Identify which cell holds the provided text, then report its [X, Y] central coordinate. 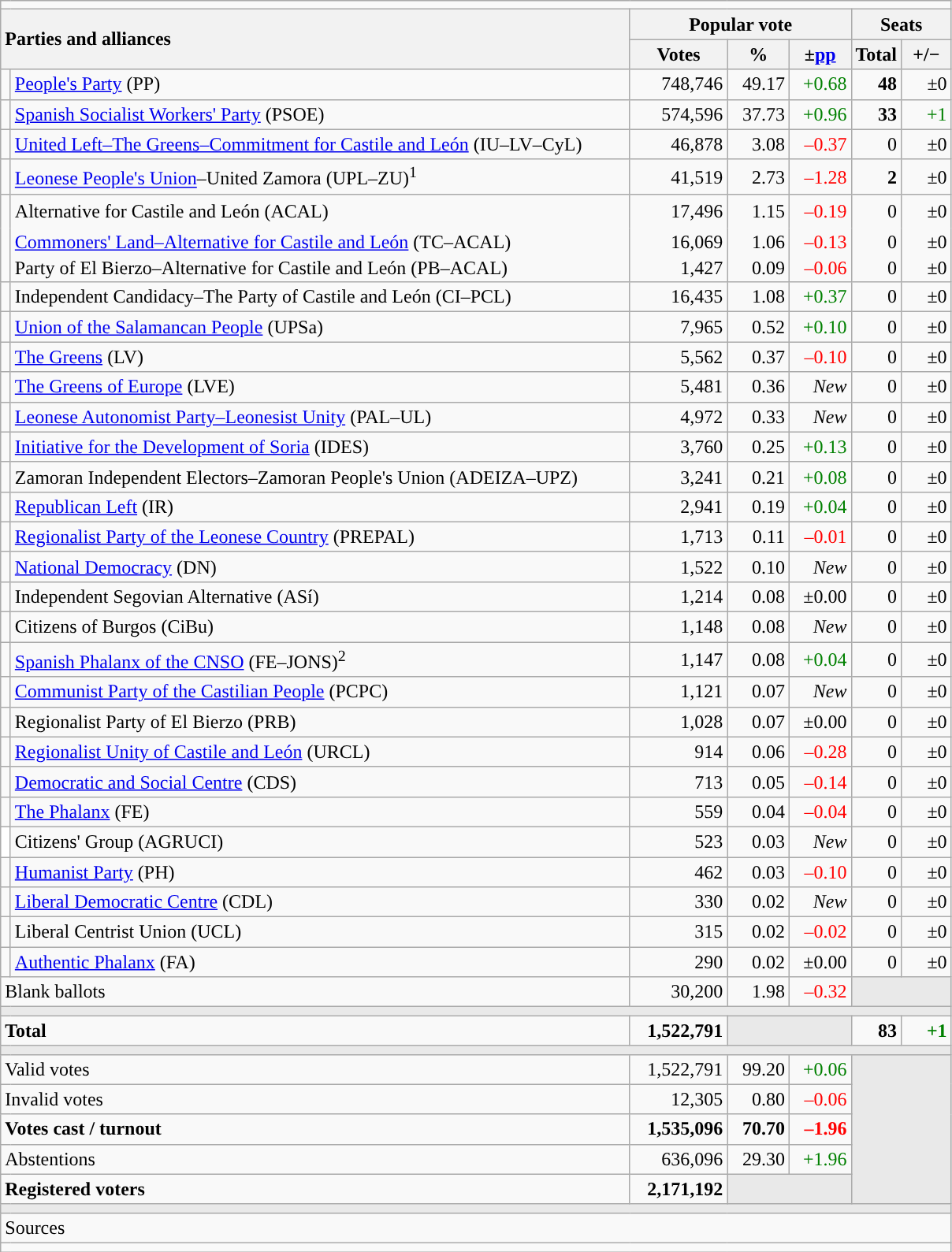
Valid votes [315, 1069]
Union of the Salamancan People (UPSa) [320, 327]
0.11 [758, 537]
4,972 [679, 417]
People's Party (PP) [320, 84]
0.80 [758, 1099]
1,427 [679, 269]
636,096 [679, 1159]
–0.02 [820, 932]
17,496 [679, 211]
462 [679, 872]
0.52 [758, 327]
Authentic Phalanx (FA) [320, 962]
5,481 [679, 387]
Independent Candidacy–The Party of Castile and León (CI–PCL) [320, 297]
Regionalist Party of the Leonese Country (PREPAL) [320, 537]
Invalid votes [315, 1099]
1,147 [679, 660]
Abstentions [315, 1159]
290 [679, 962]
% [758, 54]
Party of El Bierzo–Alternative for Castile and León (PB–ACAL) [320, 269]
70.70 [758, 1129]
12,305 [679, 1099]
0.25 [758, 447]
16,435 [679, 297]
Regionalist Unity of Castile and León (URCL) [320, 752]
+0.10 [820, 327]
Democratic and Social Centre (CDS) [320, 782]
3,241 [679, 477]
523 [679, 841]
0.06 [758, 752]
Popular vote [741, 24]
Humanist Party (PH) [320, 872]
The Phalanx (FE) [320, 812]
Blank ballots [315, 992]
–0.32 [820, 992]
–0.37 [820, 144]
16,069 [679, 242]
0.09 [758, 269]
713 [679, 782]
1,522 [679, 567]
2,941 [679, 507]
914 [679, 752]
–0.13 [820, 242]
+/− [927, 54]
1,121 [679, 692]
+0.68 [820, 84]
Independent Segovian Alternative (ASí) [320, 596]
Spanish Phalanx of the CNSO (FE–JONS)2 [320, 660]
1,535,096 [679, 1129]
748,746 [679, 84]
–0.19 [820, 211]
Liberal Democratic Centre (CDL) [320, 902]
Initiative for the Development of Soria (IDES) [320, 447]
315 [679, 932]
Seats [902, 24]
Republican Left (IR) [320, 507]
Zamoran Independent Electors–Zamoran People's Union (ADEIZA–UPZ) [320, 477]
3,760 [679, 447]
+0.06 [820, 1069]
1,214 [679, 596]
–0.01 [820, 537]
0.05 [758, 782]
33 [876, 114]
1,028 [679, 722]
–0.04 [820, 812]
Registered voters [315, 1189]
0.19 [758, 507]
1.06 [758, 242]
330 [679, 902]
Liberal Centrist Union (UCL) [320, 932]
Leonese Autonomist Party–Leonesist Unity (PAL–UL) [320, 417]
48 [876, 84]
The Greens of Europe (LVE) [320, 387]
Citizens of Burgos (CiBu) [320, 627]
0.37 [758, 357]
Communist Party of the Castilian People (PCPC) [320, 692]
Leonese People's Union–United Zamora (UPL–ZU)1 [320, 176]
3.08 [758, 144]
Spanish Socialist Workers' Party (PSOE) [320, 114]
99.20 [758, 1069]
1.98 [758, 992]
0.21 [758, 477]
–0.14 [820, 782]
+0.13 [820, 447]
46,878 [679, 144]
+1.96 [820, 1159]
–1.28 [820, 176]
United Left–The Greens–Commitment for Castile and León (IU–LV–CyL) [320, 144]
0.36 [758, 387]
1.15 [758, 211]
7,965 [679, 327]
Votes cast / turnout [315, 1129]
Sources [476, 1228]
Citizens' Group (AGRUCI) [320, 841]
2,171,192 [679, 1189]
5,562 [679, 357]
Votes [679, 54]
574,596 [679, 114]
Alternative for Castile and León (ACAL) [320, 211]
+0.37 [820, 297]
49.17 [758, 84]
1,713 [679, 537]
Parties and alliances [315, 39]
–0.28 [820, 752]
+0.96 [820, 114]
41,519 [679, 176]
+0.08 [820, 477]
Regionalist Party of El Bierzo (PRB) [320, 722]
0.10 [758, 567]
1,148 [679, 627]
83 [876, 1031]
±pp [820, 54]
National Democracy (DN) [320, 567]
The Greens (LV) [320, 357]
559 [679, 812]
29.30 [758, 1159]
0.04 [758, 812]
30,200 [679, 992]
Commoners' Land–Alternative for Castile and León (TC–ACAL) [320, 242]
37.73 [758, 114]
1.08 [758, 297]
2.73 [758, 176]
0.33 [758, 417]
–1.96 [820, 1129]
2 [876, 176]
